Pinpoint the cell where the given text exists, returning its (X, Y) midpoint coordinate. 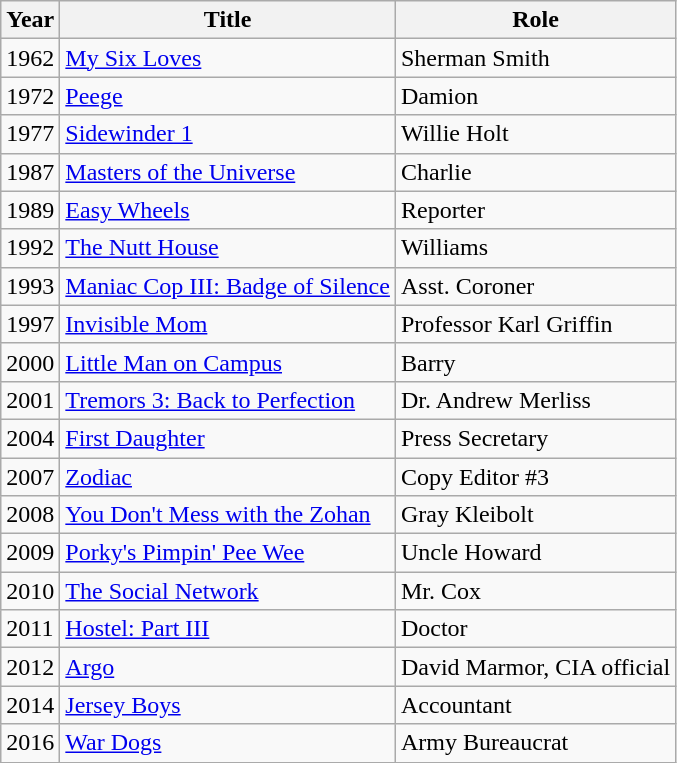
First Daughter (228, 438)
Army Bureaucrat (535, 743)
Easy Wheels (228, 210)
2014 (30, 705)
Reporter (535, 210)
Damion (535, 96)
Role (535, 20)
Maniac Cop III: Badge of Silence (228, 286)
Uncle Howard (535, 553)
2008 (30, 515)
2016 (30, 743)
2000 (30, 362)
Title (228, 20)
1992 (30, 248)
Barry (535, 362)
David Marmor, CIA official (535, 667)
Tremors 3: Back to Perfection (228, 400)
2010 (30, 591)
Dr. Andrew Merliss (535, 400)
1962 (30, 58)
1987 (30, 172)
Year (30, 20)
Charlie (535, 172)
Mr. Cox (535, 591)
Peege (228, 96)
2011 (30, 629)
Little Man on Campus (228, 362)
Willie Holt (535, 134)
Sherman Smith (535, 58)
2007 (30, 477)
Williams (535, 248)
You Don't Mess with the Zohan (228, 515)
Hostel: Part III (228, 629)
Sidewinder 1 (228, 134)
Press Secretary (535, 438)
Jersey Boys (228, 705)
2009 (30, 553)
Gray Kleibolt (535, 515)
My Six Loves (228, 58)
War Dogs (228, 743)
1993 (30, 286)
1997 (30, 324)
Asst. Coroner (535, 286)
Argo (228, 667)
Porky's Pimpin' Pee Wee (228, 553)
Copy Editor #3 (535, 477)
Doctor (535, 629)
2012 (30, 667)
Invisible Mom (228, 324)
Accountant (535, 705)
2004 (30, 438)
Zodiac (228, 477)
1989 (30, 210)
Masters of the Universe (228, 172)
Professor Karl Griffin (535, 324)
1977 (30, 134)
The Social Network (228, 591)
2001 (30, 400)
The Nutt House (228, 248)
1972 (30, 96)
